Extract the [x, y] coordinate from the center of the cell holding the provided text.  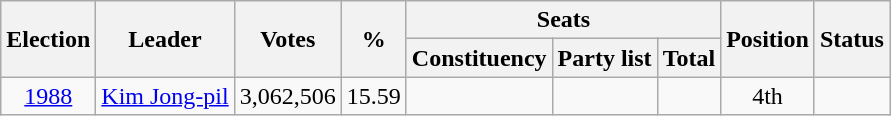
Seats [563, 20]
Leader [165, 39]
4th [768, 96]
15.59 [374, 96]
3,062,506 [288, 96]
Party list [604, 58]
% [374, 39]
Election [48, 39]
Total [689, 58]
Votes [288, 39]
Status [852, 39]
1988 [48, 96]
Position [768, 39]
Constituency [479, 58]
Kim Jong-pil [165, 96]
